Identify which cell holds the provided text, then report its (x, y) central coordinate. 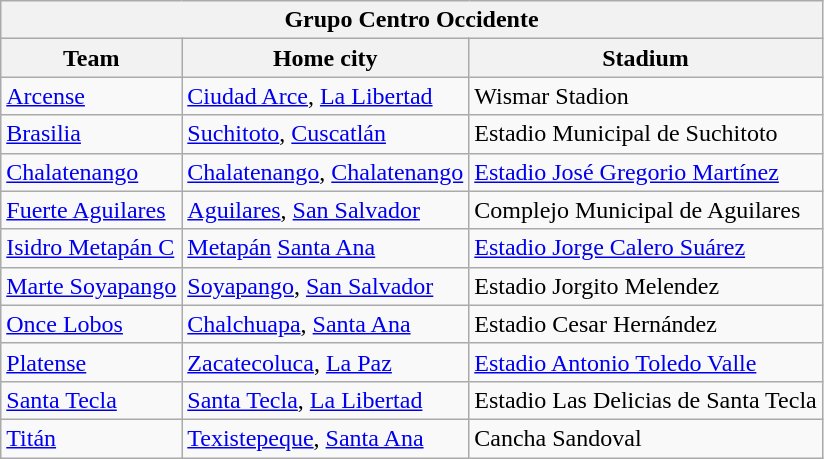
Fuerte Aguilares (92, 210)
Cancha Sandoval (646, 438)
Marte Soyapango (92, 286)
Arcense (92, 96)
Chalatenango, Chalatenango (326, 172)
Grupo Centro Occidente (412, 20)
Stadium (646, 58)
Aguilares, San Salvador (326, 210)
Chalchuapa, Santa Ana (326, 324)
Estadio Municipal de Suchitoto (646, 134)
Zacatecoluca, La Paz (326, 362)
Estadio Antonio Toledo Valle (646, 362)
Team (92, 58)
Titán (92, 438)
Estadio José Gregorio Martínez (646, 172)
Ciudad Arce, La Libertad (326, 96)
Estadio Cesar Hernández (646, 324)
Santa Tecla, La Libertad (326, 400)
Isidro Metapán C (92, 248)
Santa Tecla (92, 400)
Texistepeque, Santa Ana (326, 438)
Chalatenango (92, 172)
Metapán Santa Ana (326, 248)
Estadio Jorgito Melendez (646, 286)
Platense (92, 362)
Suchitoto, Cuscatlán (326, 134)
Once Lobos (92, 324)
Estadio Jorge Calero Suárez (646, 248)
Soyapango, San Salvador (326, 286)
Brasilia (92, 134)
Complejo Municipal de Aguilares (646, 210)
Estadio Las Delicias de Santa Tecla (646, 400)
Wismar Stadion (646, 96)
Home city (326, 58)
